Determine the (x, y) coordinate at the center of the cell enclosing the given text.  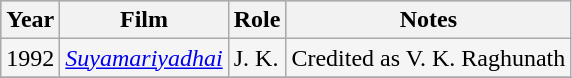
Notes (428, 20)
J. K. (257, 58)
1992 (30, 58)
Role (257, 20)
Suyamariyadhai (144, 58)
Credited as V. K. Raghunath (428, 58)
Year (30, 20)
Film (144, 20)
